Pinpoint the cell where the given text exists, returning its (X, Y) midpoint coordinate. 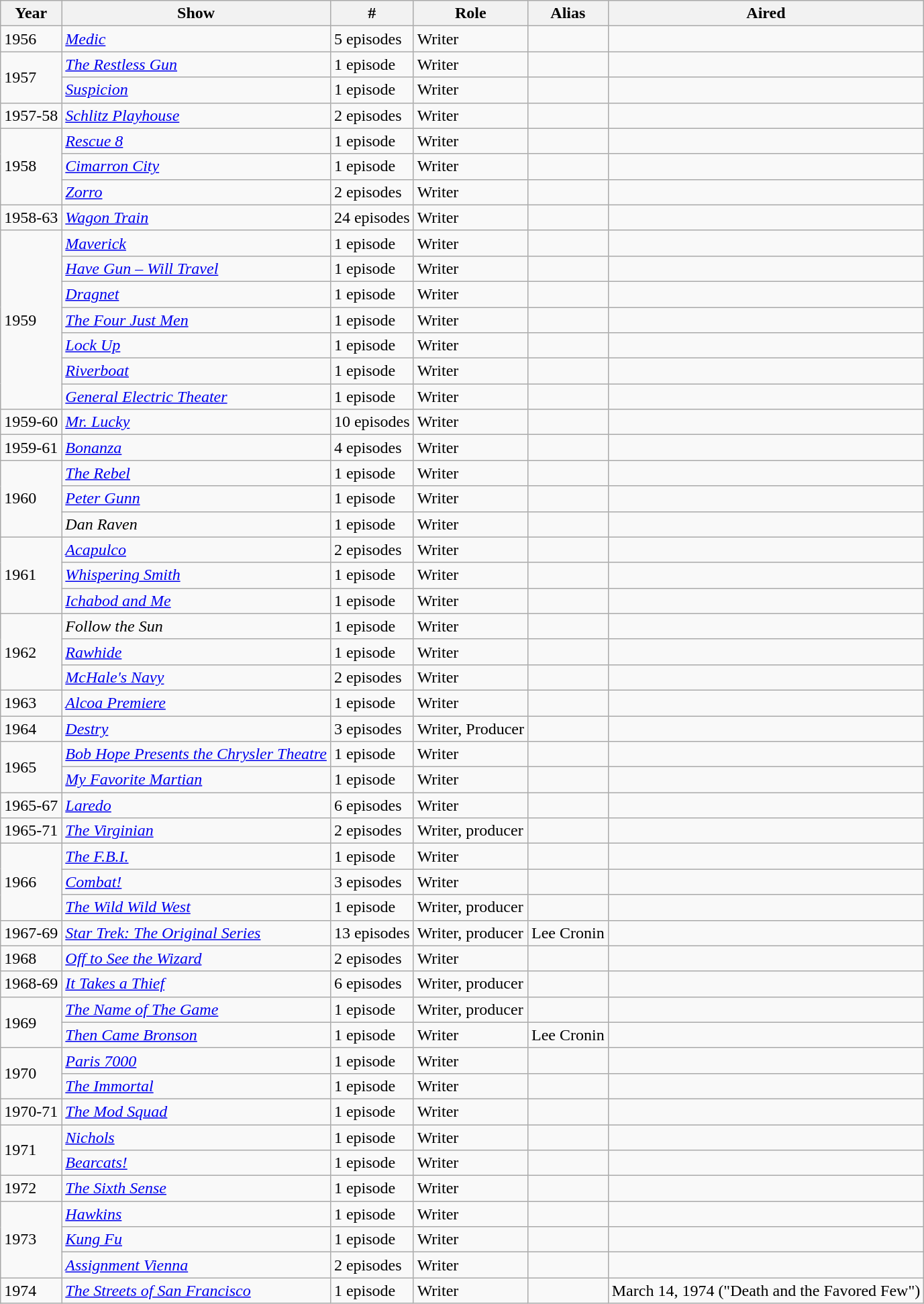
1969 (31, 1022)
The Mod Squad (196, 1111)
# (372, 13)
Then Came Bronson (196, 1035)
Whispering Smith (196, 575)
Lock Up (196, 346)
Suspicion (196, 90)
The Rebel (196, 473)
1960 (31, 499)
The Four Just Men (196, 320)
Kung Fu (196, 1240)
1965-67 (31, 805)
1958 (31, 166)
1963 (31, 703)
My Favorite Martian (196, 780)
Show (196, 13)
The Immortal (196, 1086)
Bob Hope Presents the Chrysler Theatre (196, 754)
Hawkins (196, 1214)
13 episodes (372, 933)
March 14, 1974 ("Death and the Favored Few") (766, 1291)
Paris 7000 (196, 1060)
Dan Raven (196, 524)
Riverboat (196, 371)
Role (470, 13)
Bearcats! (196, 1163)
1966 (31, 882)
Follow the Sun (196, 626)
Alcoa Premiere (196, 703)
Rawhide (196, 652)
1971 (31, 1150)
Bonanza (196, 448)
The Restless Gun (196, 64)
Star Trek: The Original Series (196, 933)
Aired (766, 13)
Maverick (196, 243)
Wagon Train (196, 217)
Rescue 8 (196, 141)
Writer, Producer (470, 728)
Dragnet (196, 294)
1962 (31, 652)
1957-58 (31, 115)
1967-69 (31, 933)
1968-69 (31, 984)
Cimarron City (196, 166)
Acapulco (196, 550)
The Sixth Sense (196, 1189)
1956 (31, 39)
1972 (31, 1189)
Medic (196, 39)
The Wild Wild West (196, 907)
1958-63 (31, 217)
It Takes a Thief (196, 984)
1970 (31, 1073)
1957 (31, 77)
Off to See the Wizard (196, 958)
The Name of The Game (196, 1009)
Alias (568, 13)
1968 (31, 958)
Ichabod and Me (196, 601)
Have Gun – Will Travel (196, 268)
Assignment Vienna (196, 1265)
Mr. Lucky (196, 422)
Schlitz Playhouse (196, 115)
General Electric Theater (196, 397)
The Virginian (196, 831)
24 episodes (372, 217)
Destry (196, 728)
Combat! (196, 882)
McHale's Navy (196, 677)
1974 (31, 1291)
1965-71 (31, 831)
1959-60 (31, 422)
4 episodes (372, 448)
Laredo (196, 805)
1959-61 (31, 448)
1964 (31, 728)
1959 (31, 319)
Year (31, 13)
The F.B.I. (196, 856)
Zorro (196, 192)
1970-71 (31, 1111)
1961 (31, 575)
Nichols (196, 1138)
1973 (31, 1240)
Peter Gunn (196, 499)
10 episodes (372, 422)
5 episodes (372, 39)
The Streets of San Francisco (196, 1291)
1965 (31, 767)
